Scan for the cell matching the given text and deliver its [X, Y] coordinate at center. 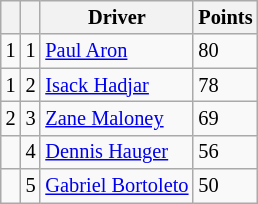
Points [225, 17]
Dennis Hauger [116, 152]
4 [31, 152]
80 [225, 51]
5 [31, 186]
69 [225, 118]
Zane Maloney [116, 118]
3 [31, 118]
Isack Hadjar [116, 85]
56 [225, 152]
Driver [116, 17]
Gabriel Bortoleto [116, 186]
78 [225, 85]
50 [225, 186]
Paul Aron [116, 51]
